Extract the [x, y] coordinate from the center of the cell holding the provided text.  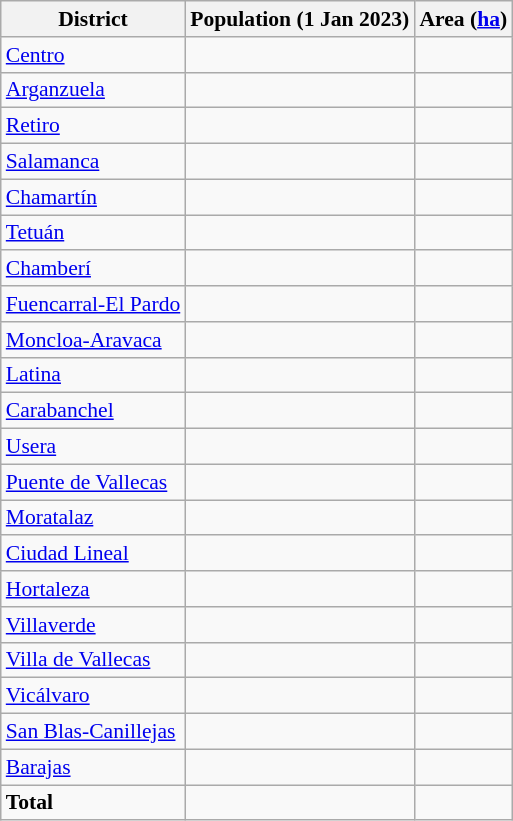
Barajas [94, 767]
Usera [94, 447]
Salamanca [94, 162]
Vicálvaro [94, 696]
Chamberí [94, 269]
Area (ha) [463, 19]
Population (1 Jan 2023) [300, 19]
District [94, 19]
Hortaleza [94, 589]
Arganzuela [94, 90]
Fuencarral-El Pardo [94, 304]
Retiro [94, 126]
Tetuán [94, 233]
Villaverde [94, 625]
Carabanchel [94, 411]
Moncloa-Aravaca [94, 340]
Ciudad Lineal [94, 554]
Centro [94, 55]
Villa de Vallecas [94, 660]
Moratalaz [94, 518]
Puente de Vallecas [94, 482]
San Blas-Canillejas [94, 732]
Total [94, 803]
Latina [94, 375]
Chamartín [94, 197]
